Return [x, y] of the center of cell containing provided text 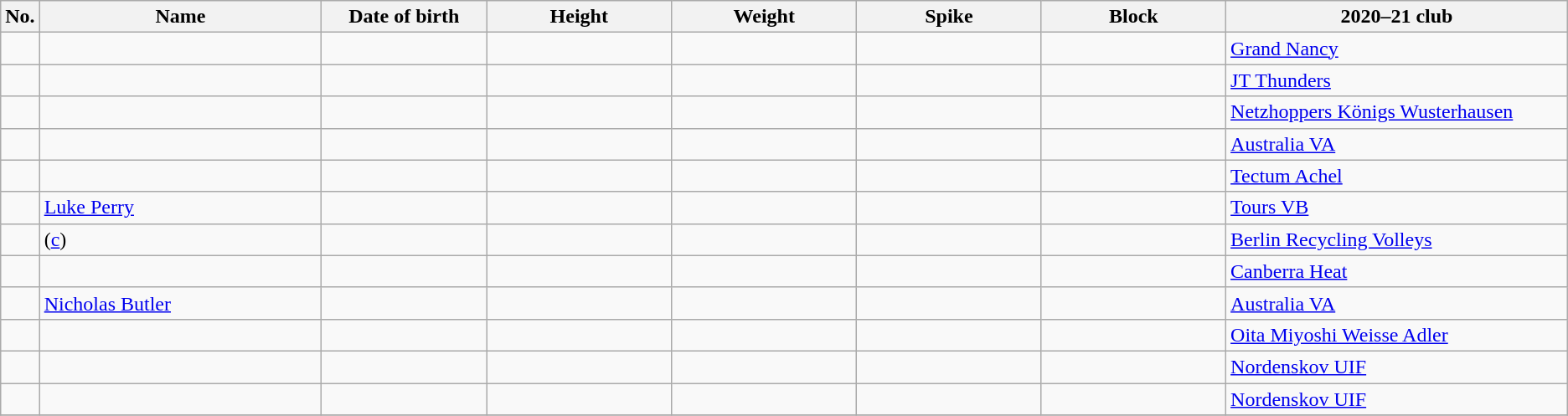
2020–21 club [1397, 17]
Height [580, 17]
No. [20, 17]
Weight [764, 17]
Date of birth [404, 17]
Nicholas Butler [181, 303]
(c) [181, 239]
Tectum Achel [1397, 176]
Oita Miyoshi Weisse Adler [1397, 335]
Name [181, 17]
Tours VB [1397, 208]
Berlin Recycling Volleys [1397, 239]
Spike [949, 17]
Canberra Heat [1397, 271]
Grand Nancy [1397, 49]
Block [1133, 17]
Netzhoppers Königs Wusterhausen [1397, 112]
Luke Perry [181, 208]
JT Thunders [1397, 80]
